From the cell containing the given text, extract its center point as [x, y] coordinate. 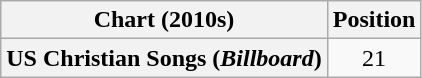
Position [374, 20]
21 [374, 58]
US Christian Songs (Billboard) [164, 58]
Chart (2010s) [164, 20]
